Scan for the cell matching the given text and deliver its (X, Y) coordinate at center. 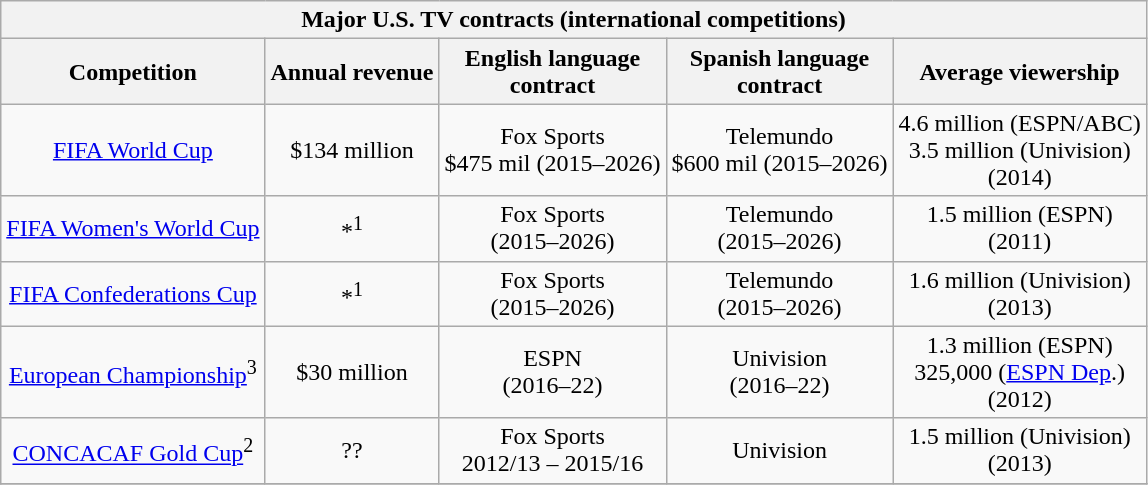
English language contract (552, 72)
Telemundo $600 mil (2015–2026) (780, 150)
FIFA Confederations Cup (133, 294)
1.6 million (Univision) (2013) (1020, 294)
FIFA World Cup (133, 150)
Spanish language contract (780, 72)
ESPN (2016–22) (552, 372)
Major U.S. TV contracts (international competitions) (574, 20)
$30 million (352, 372)
FIFA Women's World Cup (133, 228)
Average viewership (1020, 72)
1.5 million (ESPN) (2011) (1020, 228)
Fox Sports $475 mil (2015–2026) (552, 150)
European Championship3 (133, 372)
4.6 million (ESPN/ABC) 3.5 million (Univision) (2014) (1020, 150)
Univision (780, 450)
1.5 million (Univision) (2013) (1020, 450)
$134 million (352, 150)
Univision (2016–22) (780, 372)
Fox Sports 2012/13 – 2015/16 (552, 450)
?? (352, 450)
1.3 million (ESPN) 325,000 (ESPN Dep.) (2012) (1020, 372)
Competition (133, 72)
Annual revenue (352, 72)
CONCACAF Gold Cup2 (133, 450)
